Identify which cell holds the provided text, then report its (x, y) central coordinate. 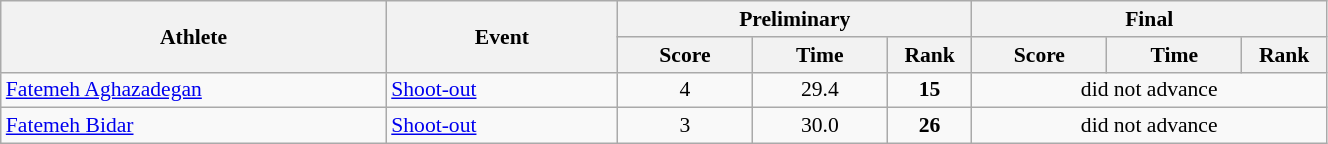
4 (686, 90)
Preliminary (795, 19)
15 (930, 90)
26 (930, 126)
Athlete (194, 36)
29.4 (820, 90)
Fatemeh Aghazadegan (194, 90)
Final (1150, 19)
Event (502, 36)
3 (686, 126)
30.0 (820, 126)
Fatemeh Bidar (194, 126)
